Identify which cell holds the provided text, then report its (X, Y) central coordinate. 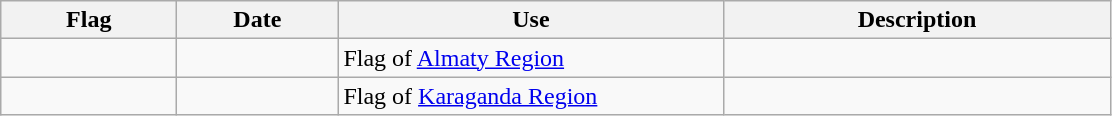
Date (258, 20)
Description (917, 20)
Flag of Karaganda Region (531, 96)
Use (531, 20)
Flag of Almaty Region (531, 58)
Flag (89, 20)
